Extract the (X, Y) coordinate from the center of the cell holding the provided text.  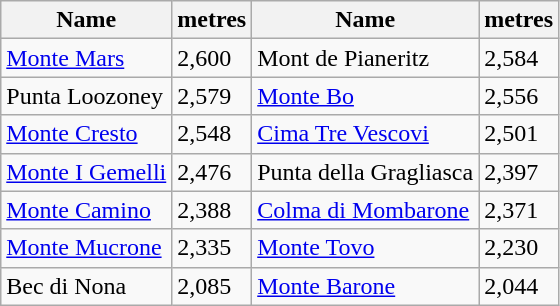
Colma di Mombarone (366, 210)
2,230 (519, 248)
2,085 (212, 286)
Monte Bo (366, 96)
2,579 (212, 96)
2,397 (519, 172)
Punta della Gragliasca (366, 172)
2,388 (212, 210)
2,556 (519, 96)
2,548 (212, 134)
Monte Barone (366, 286)
2,584 (519, 58)
2,501 (519, 134)
Monte I Gemelli (86, 172)
2,044 (519, 286)
2,600 (212, 58)
Monte Mars (86, 58)
Punta Loozoney (86, 96)
Mont de Pianeritz (366, 58)
Monte Cresto (86, 134)
Monte Camino (86, 210)
Monte Tovo (366, 248)
2,476 (212, 172)
Monte Mucrone (86, 248)
Cima Tre Vescovi (366, 134)
Bec di Nona (86, 286)
2,371 (519, 210)
2,335 (212, 248)
